Locate the cell with the specified text and output its (x, y) center coordinate. 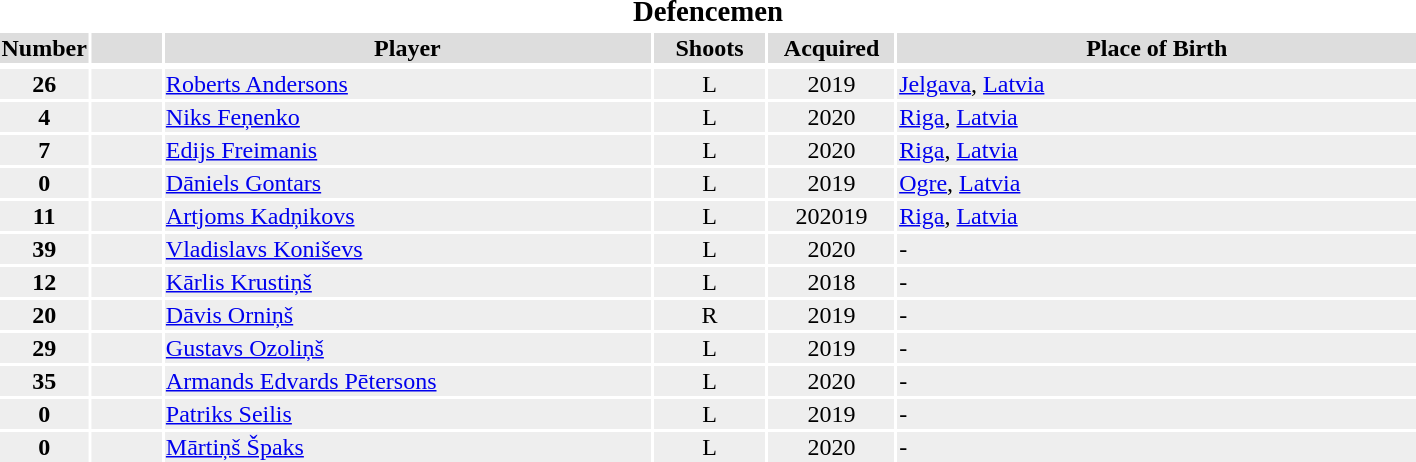
Shoots (709, 48)
Dāniels Gontars (407, 183)
Dāvis Orniņš (407, 315)
Number (44, 48)
Jelgava, Latvia (1157, 84)
2018 (832, 282)
Armands Edvards Pētersons (407, 381)
12 (44, 282)
202019 (832, 216)
29 (44, 348)
Kārlis Krustiņš (407, 282)
Roberts Andersons (407, 84)
Patriks Seilis (407, 414)
4 (44, 117)
11 (44, 216)
Vladislavs Koniševs (407, 249)
35 (44, 381)
7 (44, 150)
20 (44, 315)
Acquired (832, 48)
Niks Feņenko (407, 117)
Ogre, Latvia (1157, 183)
39 (44, 249)
Player (407, 48)
Place of Birth (1157, 48)
Mārtiņš Špaks (407, 447)
26 (44, 84)
Gustavs Ozoliņš (407, 348)
Artjoms Kadņikovs (407, 216)
R (709, 315)
Edijs Freimanis (407, 150)
